Determine the (x, y) coordinate at the center of the cell enclosing the given text.  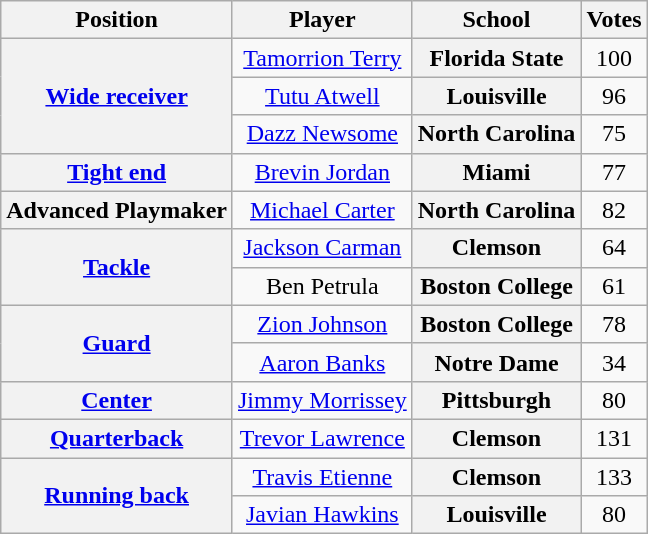
Aaron Banks (322, 362)
Advanced Playmaker (117, 210)
Votes (614, 20)
Tight end (117, 172)
96 (614, 96)
133 (614, 477)
Running back (117, 496)
82 (614, 210)
Travis Etienne (322, 477)
Position (117, 20)
Jackson Carman (322, 248)
Tutu Atwell (322, 96)
Brevin Jordan (322, 172)
131 (614, 438)
Tackle (117, 267)
64 (614, 248)
Trevor Lawrence (322, 438)
Zion Johnson (322, 324)
Guard (117, 343)
Javian Hawkins (322, 515)
Quarterback (117, 438)
Center (117, 400)
Wide receiver (117, 96)
Pittsburgh (496, 400)
Ben Petrula (322, 286)
Tamorrion Terry (322, 58)
100 (614, 58)
77 (614, 172)
Jimmy Morrissey (322, 400)
75 (614, 134)
Dazz Newsome (322, 134)
78 (614, 324)
School (496, 20)
61 (614, 286)
Notre Dame (496, 362)
Player (322, 20)
Michael Carter (322, 210)
34 (614, 362)
Florida State (496, 58)
Miami (496, 172)
